Capture the cell that displays the provided text and extract its (x, y) central coordinate. 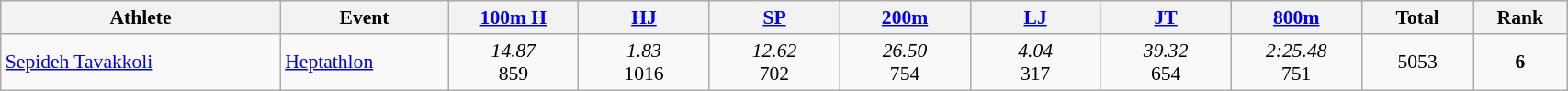
6 (1520, 63)
Heptathlon (364, 63)
JT (1166, 17)
HJ (644, 17)
2:25.48751 (1296, 63)
5053 (1417, 63)
LJ (1035, 17)
26.50754 (905, 63)
Sepideh Tavakkoli (141, 63)
4.04317 (1035, 63)
39.32654 (1166, 63)
Total (1417, 17)
1.831016 (644, 63)
200m (905, 17)
SP (774, 17)
14.87859 (513, 63)
800m (1296, 17)
Athlete (141, 17)
Rank (1520, 17)
100m H (513, 17)
Event (364, 17)
12.62702 (774, 63)
